Output the [x, y] coordinate of the center of the cell containing the given text.  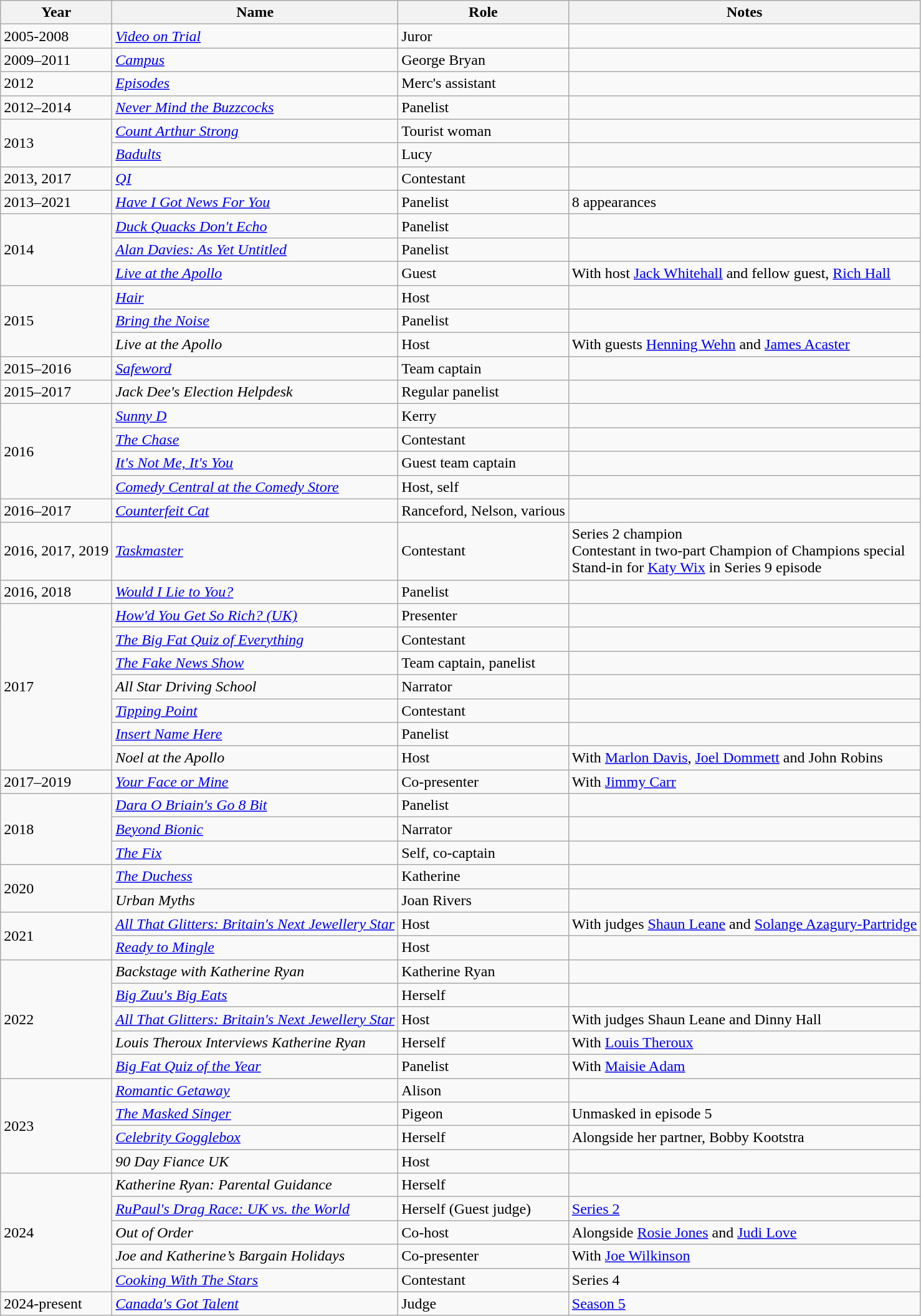
2013–2021 [56, 202]
2012 [56, 84]
Merc's assistant [484, 84]
With Marlon Davis, Joel Dommett and John Robins [744, 758]
Self, co-captain [484, 853]
Video on Trial [255, 36]
2016–2017 [56, 511]
2024 [56, 1232]
With guests Henning Wehn and James Acaster [744, 345]
Backstage with Katherine Ryan [255, 971]
Team captain [484, 368]
2012–2014 [56, 107]
2024-present [56, 1304]
Role [484, 12]
2013, 2017 [56, 178]
Team captain, panelist [484, 663]
2015–2017 [56, 392]
Episodes [255, 84]
Notes [744, 12]
It's Not Me, It's You [255, 463]
2018 [56, 829]
Alan Davies: As Yet Untitled [255, 249]
Sunny D [255, 416]
Tipping Point [255, 710]
2015–2016 [56, 368]
2023 [56, 1126]
RuPaul's Drag Race: UK vs. the World [255, 1209]
Out of Order [255, 1232]
Joan Rivers [484, 900]
Never Mind the Buzzcocks [255, 107]
2016 [56, 451]
With Maisie Adam [744, 1066]
2017 [56, 686]
Host, self [484, 487]
Guest [484, 273]
Unmasked in episode 5 [744, 1114]
Urban Myths [255, 900]
2016, 2018 [56, 592]
Tourist woman [484, 131]
Pigeon [484, 1114]
Cooking With The Stars [255, 1280]
Dara O Briain's Go 8 Bit [255, 805]
Ready to Mingle [255, 948]
With judges Shaun Leane and Solange Azagury-Partridge [744, 924]
2016, 2017, 2019 [56, 551]
Juror [484, 36]
Katherine Ryan [484, 971]
Beyond Bionic [255, 829]
Lucy [484, 155]
Louis Theroux Interviews Katherine Ryan [255, 1042]
QI [255, 178]
Comedy Central at the Comedy Store [255, 487]
Judge [484, 1304]
Co-host [484, 1232]
With host Jack Whitehall and fellow guest, Rich Hall [744, 273]
Katherine [484, 877]
Name [255, 12]
The Chase [255, 439]
Presenter [484, 615]
Series 2 championContestant in two-part Champion of Champions specialStand-in for Katy Wix in Series 9 episode [744, 551]
Celebrity Gogglebox [255, 1138]
Have I Got News For You [255, 202]
Canada's Got Talent [255, 1304]
Guest team captain [484, 463]
The Fix [255, 853]
8 appearances [744, 202]
Big Fat Quiz of the Year [255, 1066]
Jack Dee's Election Helpdesk [255, 392]
Would I Lie to You? [255, 592]
The Big Fat Quiz of Everything [255, 639]
Alongside Rosie Jones and Judi Love [744, 1232]
The Fake News Show [255, 663]
With Louis Theroux [744, 1042]
Kerry [484, 416]
2017–2019 [56, 782]
Series 4 [744, 1280]
Ranceford, Nelson, various [484, 511]
All Star Driving School [255, 686]
Joe and Katherine’s Bargain Holidays [255, 1256]
Series 2 [744, 1209]
Duck Quacks Don't Echo [255, 226]
Big Zuu's Big Eats [255, 995]
Year [56, 12]
Taskmaster [255, 551]
Romantic Getaway [255, 1090]
George Bryan [484, 60]
Hair [255, 297]
Noel at the Apollo [255, 758]
2005-2008 [56, 36]
Season 5 [744, 1304]
Campus [255, 60]
With Jimmy Carr [744, 782]
2013 [56, 143]
Katherine Ryan: Parental Guidance [255, 1185]
2009–2011 [56, 60]
Alongside her partner, Bobby Kootstra [744, 1138]
Herself (Guest judge) [484, 1209]
Safeword [255, 368]
Bring the Noise [255, 321]
2022 [56, 1019]
2020 [56, 888]
Badults [255, 155]
With Joe Wilkinson [744, 1256]
2015 [56, 321]
The Duchess [255, 877]
Regular panelist [484, 392]
With judges Shaun Leane and Dinny Hall [744, 1019]
Your Face or Mine [255, 782]
Counterfeit Cat [255, 511]
Insert Name Here [255, 734]
90 Day Fiance UK [255, 1161]
2014 [56, 249]
The Masked Singer [255, 1114]
How'd You Get So Rich? (UK) [255, 615]
Alison [484, 1090]
2021 [56, 936]
Count Arthur Strong [255, 131]
